Determine the (X, Y) coordinate at the center of the cell enclosing the given text.  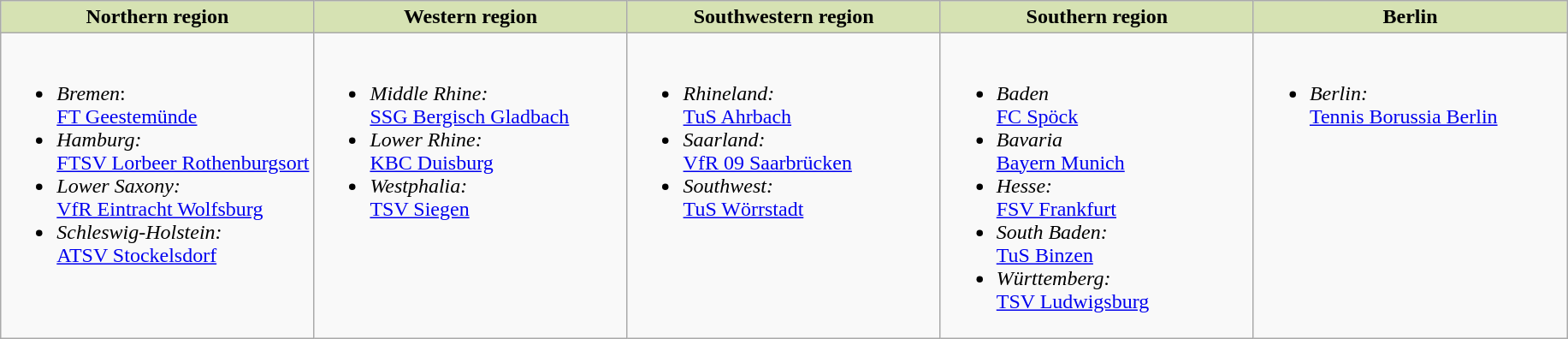
BadenFC SpöckBavariaBayern MunichHesse:FSV FrankfurtSouth Baden:TuS BinzenWürttemberg:TSV Ludwigsburg (1097, 186)
Northern region (157, 17)
Bremen:FT GeestemündeHamburg:FTSV Lorbeer RothenburgsortLower Saxony:VfR Eintracht WolfsburgSchleswig-Holstein:ATSV Stockelsdorf (157, 186)
Western region (470, 17)
Berlin:Tennis Borussia Berlin (1410, 186)
Southern region (1097, 17)
Southwestern region (784, 17)
Middle Rhine:SSG Bergisch GladbachLower Rhine:KBC DuisburgWestphalia:TSV Siegen (470, 186)
Berlin (1410, 17)
Rhineland:TuS AhrbachSaarland: VfR 09 SaarbrückenSouthwest:TuS Wörrstadt (784, 186)
